From the cell containing the given text, extract its center point as [x, y] coordinate. 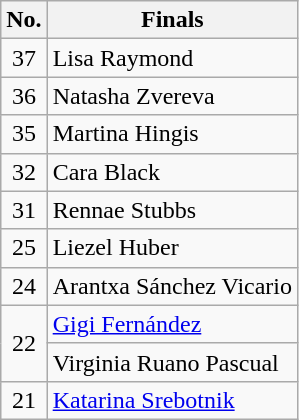
Rennae Stubbs [172, 210]
25 [24, 248]
Liezel Huber [172, 248]
32 [24, 172]
Natasha Zvereva [172, 96]
37 [24, 58]
22 [24, 343]
Finals [172, 20]
36 [24, 96]
Lisa Raymond [172, 58]
24 [24, 286]
No. [24, 20]
Cara Black [172, 172]
Gigi Fernández [172, 324]
Katarina Srebotnik [172, 400]
35 [24, 134]
Virginia Ruano Pascual [172, 362]
21 [24, 400]
31 [24, 210]
Martina Hingis [172, 134]
Arantxa Sánchez Vicario [172, 286]
